From the cell containing the given text, extract its center point as [X, Y] coordinate. 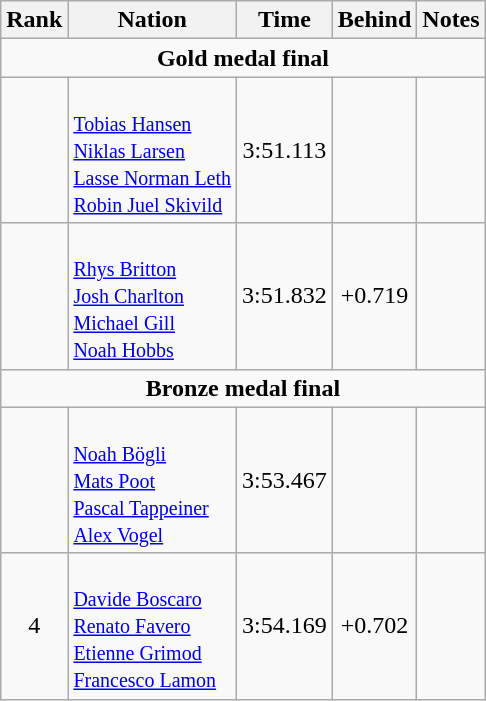
Notes [451, 20]
Tobias HansenNiklas LarsenLasse Norman LethRobin Juel Skivild [152, 150]
4 [34, 626]
3:51.832 [285, 296]
Time [285, 20]
3:51.113 [285, 150]
3:54.169 [285, 626]
Nation [152, 20]
Gold medal final [243, 58]
+0.719 [374, 296]
Bronze medal final [243, 388]
+0.702 [374, 626]
Noah BögliMats PootPascal TappeinerAlex Vogel [152, 480]
Rank [34, 20]
Rhys BrittonJosh CharltonMichael GillNoah Hobbs [152, 296]
3:53.467 [285, 480]
Behind [374, 20]
Davide BoscaroRenato FaveroEtienne GrimodFrancesco Lamon [152, 626]
